Return the [X, Y] coordinate for the center point of the cell that contains the specified text.  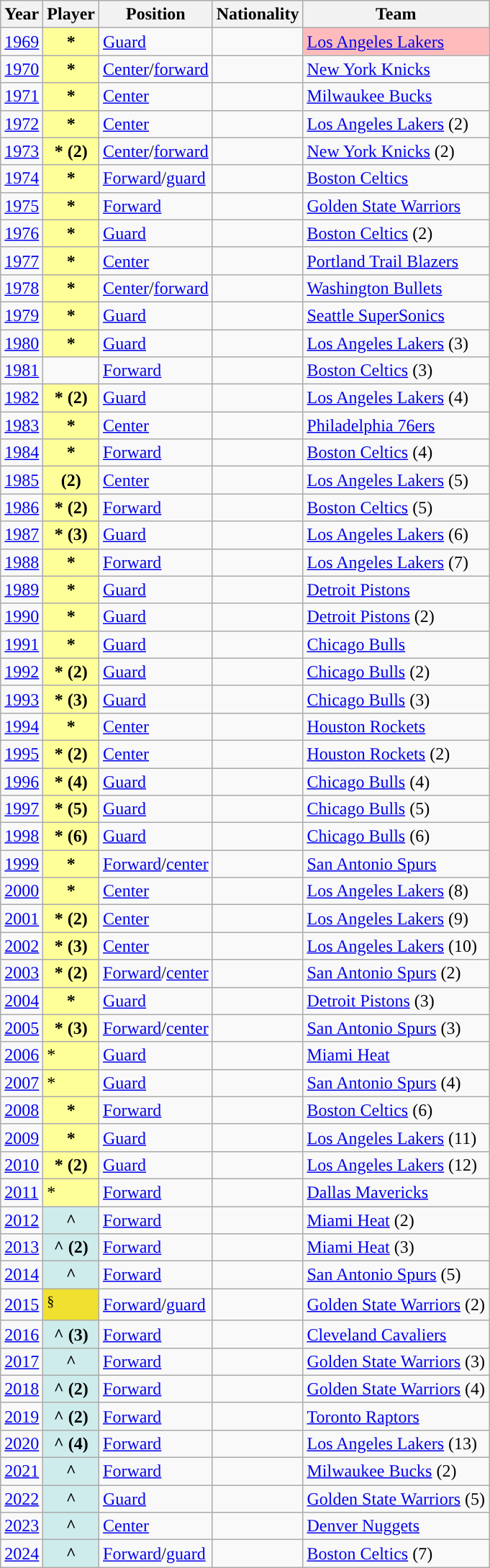
1993 [22, 699]
1974 [22, 179]
1983 [22, 425]
1998 [22, 837]
^ (3) [71, 1334]
Golden State Warriors (5) [396, 1499]
2013 [22, 1248]
1999 [22, 864]
San Antonio Spurs (5) [396, 1275]
Los Angeles Lakers (4) [396, 398]
2009 [22, 1137]
1977 [22, 261]
1996 [22, 781]
2019 [22, 1416]
2004 [22, 1001]
1969 [22, 42]
2018 [22, 1389]
Houston Rockets (2) [396, 754]
Boston Celtics (6) [396, 1110]
2001 [22, 919]
Los Angeles Lakers (12) [396, 1165]
Milwaukee Bucks (2) [396, 1472]
New York Knicks (2) [396, 151]
Houston Rockets [396, 726]
2015 [22, 1305]
Washington Bullets [396, 288]
1987 [22, 535]
Milwaukee Bucks [396, 96]
1972 [22, 124]
San Antonio Spurs (2) [396, 973]
2023 [22, 1526]
Chicago Bulls (4) [396, 781]
Los Angeles Lakers (9) [396, 919]
San Antonio Spurs (4) [396, 1083]
Los Angeles Lakers (10) [396, 946]
Miami Heat (3) [396, 1248]
Chicago Bulls (6) [396, 837]
1981 [22, 371]
2006 [22, 1055]
1979 [22, 315]
Miami Heat [396, 1055]
* (6) [71, 837]
1995 [22, 754]
Boston Celtics [396, 179]
Team [396, 14]
Golden State Warriors (2) [396, 1305]
§ [71, 1305]
1997 [22, 809]
1976 [22, 233]
Boston Celtics (7) [396, 1554]
Boston Celtics (4) [396, 453]
1986 [22, 508]
* (5) [71, 809]
Seattle SuperSonics [396, 315]
Denver Nuggets [396, 1526]
Position [156, 14]
2003 [22, 973]
Golden State Warriors (3) [396, 1361]
Golden State Warriors (4) [396, 1389]
2005 [22, 1028]
Player [71, 14]
1978 [22, 288]
2016 [22, 1334]
2011 [22, 1192]
Portland Trail Blazers [396, 261]
New York Knicks [396, 69]
* (4) [71, 781]
1985 [22, 480]
1991 [22, 644]
2000 [22, 891]
Boston Celtics (2) [396, 233]
Boston Celtics (3) [396, 371]
Detroit Pistons (3) [396, 1001]
Los Angeles Lakers (5) [396, 480]
Detroit Pistons [396, 590]
(2) [71, 480]
Cleveland Cavaliers [396, 1334]
Miami Heat (2) [396, 1220]
2021 [22, 1472]
2014 [22, 1275]
1990 [22, 617]
Chicago Bulls (5) [396, 809]
2008 [22, 1110]
Los Angeles Lakers (2) [396, 124]
2002 [22, 946]
Los Angeles Lakers (8) [396, 891]
Chicago Bulls [396, 644]
1989 [22, 590]
Los Angeles Lakers (6) [396, 535]
Golden State Warriors [396, 206]
1982 [22, 398]
1988 [22, 562]
Chicago Bulls (3) [396, 699]
Los Angeles Lakers (11) [396, 1137]
Dallas Mavericks [396, 1192]
^ (4) [71, 1443]
San Antonio Spurs [396, 864]
Los Angeles Lakers (7) [396, 562]
2010 [22, 1165]
1970 [22, 69]
2012 [22, 1220]
1971 [22, 96]
2007 [22, 1083]
Philadelphia 76ers [396, 425]
Los Angeles Lakers (3) [396, 343]
2020 [22, 1443]
Los Angeles Lakers (13) [396, 1443]
2022 [22, 1499]
1992 [22, 672]
Chicago Bulls (2) [396, 672]
San Antonio Spurs (3) [396, 1028]
1994 [22, 726]
1984 [22, 453]
2024 [22, 1554]
Boston Celtics (5) [396, 508]
Toronto Raptors [396, 1416]
Nationality [258, 14]
2017 [22, 1361]
1973 [22, 151]
Year [22, 14]
1980 [22, 343]
Los Angeles Lakers [396, 42]
1975 [22, 206]
Detroit Pistons (2) [396, 617]
